For the text-containing cell, return its midpoint in (x, y) coordinate format. 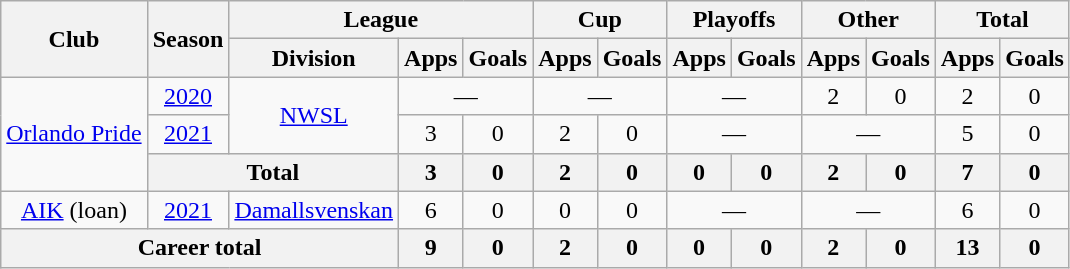
2020 (188, 96)
7 (967, 172)
Club (74, 39)
Cup (600, 20)
Career total (200, 248)
League (381, 20)
AIK (loan) (74, 210)
Orlando Pride (74, 134)
Playoffs (734, 20)
Other (868, 20)
5 (967, 134)
Damallsvenskan (314, 210)
13 (967, 248)
9 (431, 248)
NWSL (314, 115)
Division (314, 58)
Season (188, 39)
